Search for the cell housing the specified text and yield its [X, Y] center coordinate. 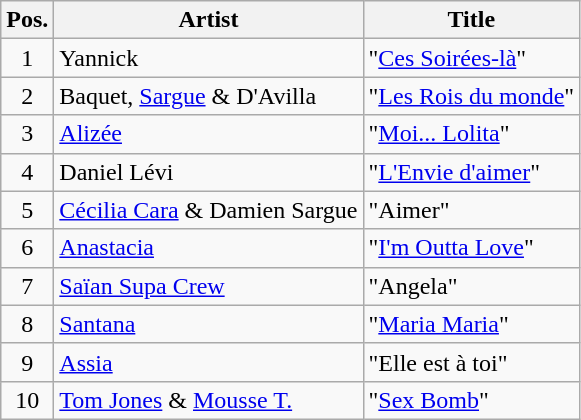
"Angela" [472, 286]
Title [472, 20]
Saïan Supa Crew [208, 286]
"Moi... Lolita" [472, 134]
Santana [208, 324]
Baquet, Sargue & D'Avilla [208, 96]
Alizée [208, 134]
5 [28, 210]
Yannick [208, 58]
Artist [208, 20]
4 [28, 172]
"I'm Outta Love" [472, 248]
Cécilia Cara & Damien Sargue [208, 210]
"L'Envie d'aimer" [472, 172]
"Aimer" [472, 210]
"Ces Soirées-là" [472, 58]
"Sex Bomb" [472, 400]
Pos. [28, 20]
10 [28, 400]
Daniel Lévi [208, 172]
9 [28, 362]
1 [28, 58]
"Les Rois du monde" [472, 96]
Anastacia [208, 248]
Assia [208, 362]
"Elle est à toi" [472, 362]
8 [28, 324]
2 [28, 96]
7 [28, 286]
3 [28, 134]
"Maria Maria" [472, 324]
6 [28, 248]
Tom Jones & Mousse T. [208, 400]
